Pinpoint the cell where the given text exists, returning its [x, y] midpoint coordinate. 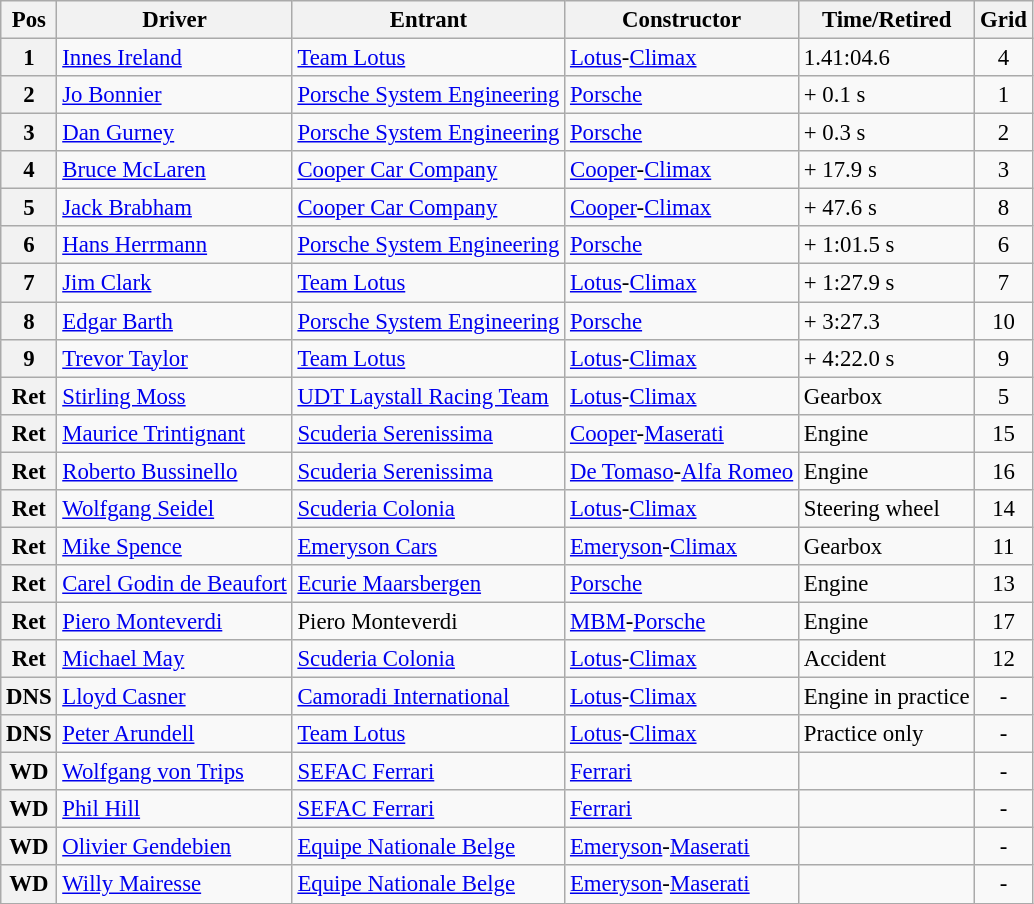
Jim Clark [174, 283]
Michael May [174, 659]
17 [1004, 621]
+ 4:22.0 s [886, 358]
Practice only [886, 734]
Emeryson-Climax [682, 546]
Grid [1004, 20]
Steering wheel [886, 509]
Bruce McLaren [174, 170]
12 [1004, 659]
Emeryson Cars [428, 546]
Peter Arundell [174, 734]
Jack Brabham [174, 208]
Carel Godin de Beaufort [174, 584]
Accident [886, 659]
1.41:04.6 [886, 58]
11 [1004, 546]
+ 1:01.5 s [886, 245]
Lloyd Casner [174, 697]
De Tomaso-Alfa Romeo [682, 471]
Pos [29, 20]
Cooper-Maserati [682, 433]
Maurice Trintignant [174, 433]
+ 1:27.9 s [886, 283]
Jo Bonnier [174, 95]
Stirling Moss [174, 396]
+ 3:27.3 [886, 321]
15 [1004, 433]
Willy Mairesse [174, 885]
Dan Gurney [174, 133]
MBM-Porsche [682, 621]
Trevor Taylor [174, 358]
Edgar Barth [174, 321]
10 [1004, 321]
Roberto Bussinello [174, 471]
Phil Hill [174, 809]
16 [1004, 471]
Constructor [682, 20]
Entrant [428, 20]
+ 47.6 s [886, 208]
Time/Retired [886, 20]
Mike Spence [174, 546]
Wolfgang Seidel [174, 509]
+ 0.3 s [886, 133]
+ 17.9 s [886, 170]
Hans Herrmann [174, 245]
14 [1004, 509]
Innes Ireland [174, 58]
Driver [174, 20]
Wolfgang von Trips [174, 772]
13 [1004, 584]
+ 0.1 s [886, 95]
Olivier Gendebien [174, 847]
Ecurie Maarsbergen [428, 584]
Camoradi International [428, 697]
Engine in practice [886, 697]
UDT Laystall Racing Team [428, 396]
